Find where the given text appears and provide that cell's center as [X, Y] coordinate. 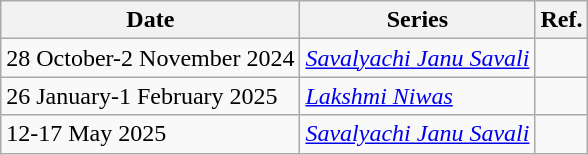
Ref. [562, 20]
Series [418, 20]
28 October-2 November 2024 [150, 58]
Date [150, 20]
26 January-1 February 2025 [150, 96]
Lakshmi Niwas [418, 96]
12-17 May 2025 [150, 134]
